Provide the [x, y] coordinate of the cell's center where the given text is located.  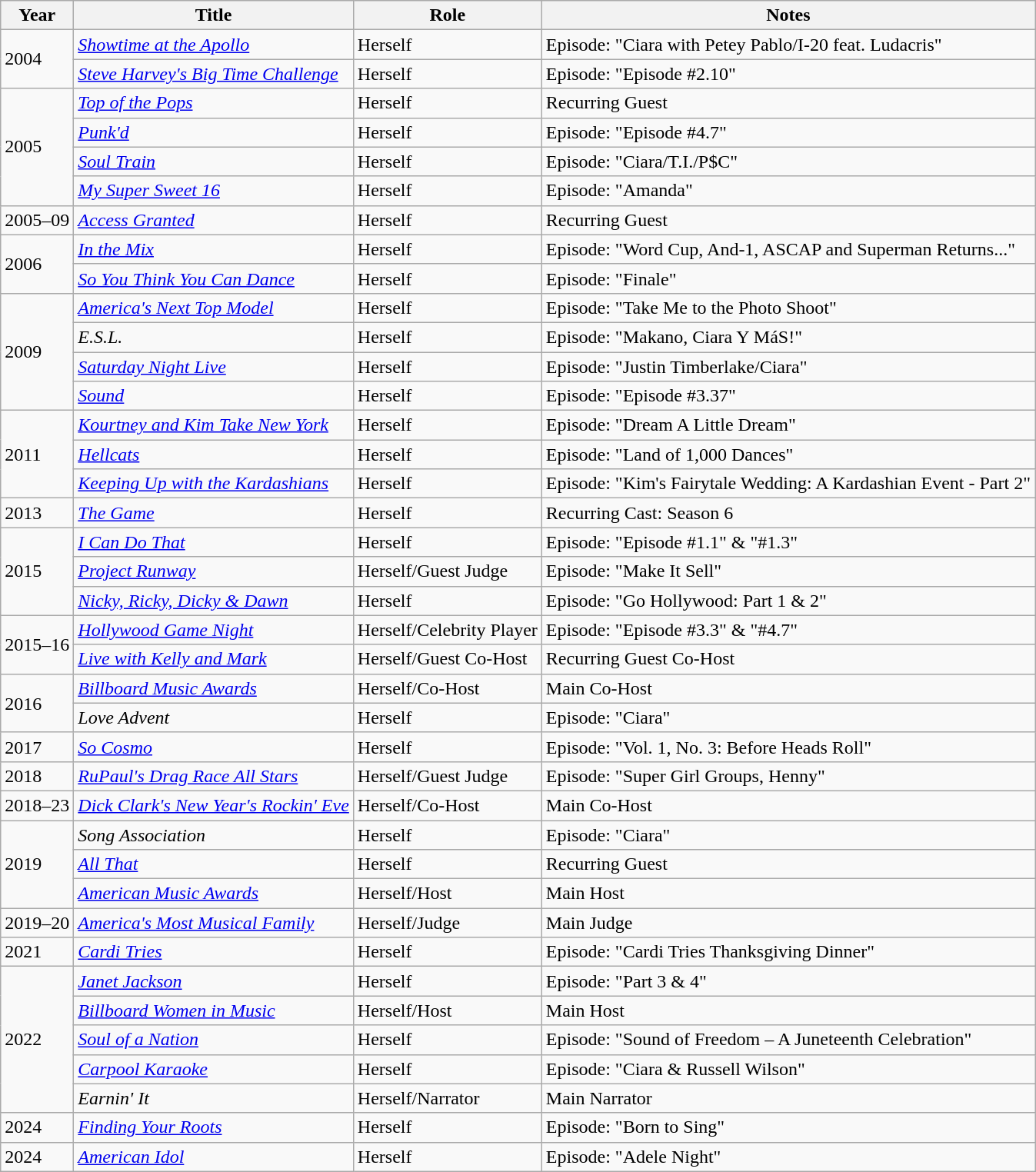
Episode: "Dream A Little Dream" [788, 425]
Episode: "Episode #1.1" & "#1.3" [788, 542]
Episode: "Episode #3.37" [788, 396]
Episode: "Kim's Fairytale Wedding: A Kardashian Event - Part 2" [788, 484]
Steve Harvey's Big Time Challenge [214, 74]
In the Mix [214, 249]
Episode: "Adele Night" [788, 1157]
All That [214, 864]
Finding Your Roots [214, 1127]
Episode: "Justin Timberlake/Ciara" [788, 367]
Recurring Cast: Season 6 [788, 513]
2006 [37, 264]
Access Granted [214, 220]
Song Association [214, 834]
Episode: "Makano, Ciara Y MáS!" [788, 337]
Herself/Judge [448, 923]
2017 [37, 747]
Episode: "Vol. 1, No. 3: Before Heads Roll" [788, 747]
Episode: "Take Me to the Photo Shoot" [788, 308]
Title [214, 15]
So You Think You Can Dance [214, 278]
Herself/Celebrity Player [448, 630]
2019 [37, 864]
Soul of a Nation [214, 1040]
E.S.L. [214, 337]
Herself/Guest Co-Host [448, 659]
Earnin' It [214, 1098]
My Super Sweet 16 [214, 191]
2015 [37, 571]
2013 [37, 513]
Episode: "Amanda" [788, 191]
Project Runway [214, 571]
Episode: "Sound of Freedom – A Juneteenth Celebration" [788, 1040]
The Game [214, 513]
Saturday Night Live [214, 367]
2018–23 [37, 805]
Janet Jackson [214, 981]
Soul Train [214, 161]
Cardi Tries [214, 952]
Episode: "Cardi Tries Thanksgiving Dinner" [788, 952]
Kourtney and Kim Take New York [214, 425]
Dick Clark's New Year's Rockin' Eve [214, 805]
Hollywood Game Night [214, 630]
So Cosmo [214, 747]
American Idol [214, 1157]
Main Judge [788, 923]
Main Narrator [788, 1098]
Showtime at the Apollo [214, 45]
Episode: "Finale" [788, 278]
Episode: "Ciara & Russell Wilson" [788, 1069]
Episode: "Go Hollywood: Part 1 & 2" [788, 601]
Episode: "Episode #2.10" [788, 74]
Sound [214, 396]
Billboard Women in Music [214, 1011]
Keeping Up with the Kardashians [214, 484]
Billboard Music Awards [214, 688]
2005–09 [37, 220]
Episode: "Land of 1,000 Dances" [788, 454]
Nicky, Ricky, Dicky & Dawn [214, 601]
Top of the Pops [214, 103]
Episode: "Ciara/T.I./P$C" [788, 161]
Episode: "Ciara with Petey Pablo/I-20 feat. Ludacris" [788, 45]
Episode: "Episode #3.3" & "#4.7" [788, 630]
Love Advent [214, 718]
2005 [37, 147]
American Music Awards [214, 894]
America's Most Musical Family [214, 923]
2015–16 [37, 644]
2019–20 [37, 923]
2011 [37, 454]
2009 [37, 351]
Herself/Narrator [448, 1098]
Live with Kelly and Mark [214, 659]
Recurring Guest Co-Host [788, 659]
2004 [37, 59]
Episode: "Make It Sell" [788, 571]
Episode: "Part 3 & 4" [788, 981]
RuPaul's Drag Race All Stars [214, 776]
America's Next Top Model [214, 308]
Punk'd [214, 132]
2021 [37, 952]
2022 [37, 1040]
Notes [788, 15]
Year [37, 15]
Episode: "Born to Sing" [788, 1127]
Episode: "Word Cup, And-1, ASCAP and Superman Returns..." [788, 249]
I Can Do That [214, 542]
Episode: "Episode #4.7" [788, 132]
Hellcats [214, 454]
Episode: "Super Girl Groups, Henny" [788, 776]
2018 [37, 776]
Carpool Karaoke [214, 1069]
Role [448, 15]
2016 [37, 703]
